Scan for the cell matching the given text and deliver its [x, y] coordinate at center. 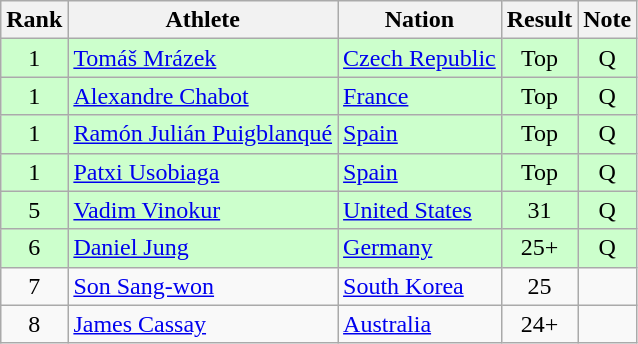
6 [34, 248]
James Cassay [203, 324]
Alexandre Chabot [203, 96]
Patxi Usobiaga [203, 172]
31 [539, 210]
5 [34, 210]
Result [539, 20]
United States [420, 210]
Athlete [203, 20]
Czech Republic [420, 58]
Ramón Julián Puigblanqué [203, 134]
Note [608, 20]
24+ [539, 324]
Nation [420, 20]
Son Sang-won [203, 286]
25 [539, 286]
25+ [539, 248]
Vadim Vinokur [203, 210]
Rank [34, 20]
France [420, 96]
South Korea [420, 286]
8 [34, 324]
Germany [420, 248]
7 [34, 286]
Australia [420, 324]
Tomáš Mrázek [203, 58]
Daniel Jung [203, 248]
